Return [x, y] of the center of cell containing provided text 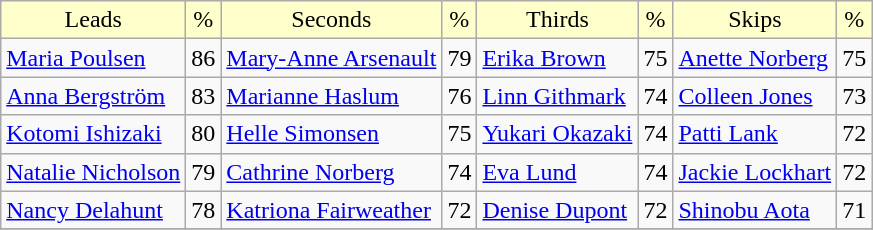
Eva Lund [558, 172]
Anette Norberg [755, 58]
Shinobu Aota [755, 210]
Helle Simonsen [332, 134]
71 [854, 210]
Anna Bergström [94, 96]
76 [460, 96]
80 [204, 134]
83 [204, 96]
Cathrine Norberg [332, 172]
Katriona Fairweather [332, 210]
Patti Lank [755, 134]
86 [204, 58]
Natalie Nicholson [94, 172]
Thirds [558, 20]
Maria Poulsen [94, 58]
Jackie Lockhart [755, 172]
Linn Githmark [558, 96]
Nancy Delahunt [94, 210]
78 [204, 210]
Marianne Haslum [332, 96]
Leads [94, 20]
73 [854, 96]
Colleen Jones [755, 96]
Skips [755, 20]
Mary-Anne Arsenault [332, 58]
Denise Dupont [558, 210]
Kotomi Ishizaki [94, 134]
Erika Brown [558, 58]
Yukari Okazaki [558, 134]
Seconds [332, 20]
